Output the [x, y] coordinate of the center of the cell containing the given text.  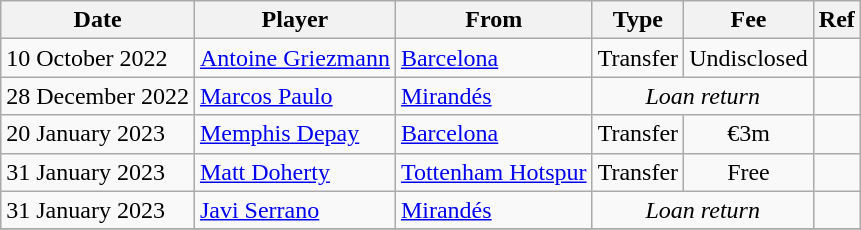
10 October 2022 [98, 58]
Tottenham Hotspur [494, 172]
Memphis Depay [294, 134]
20 January 2023 [98, 134]
€3m [749, 134]
Fee [749, 20]
Type [638, 20]
28 December 2022 [98, 96]
Date [98, 20]
Antoine Griezmann [294, 58]
From [494, 20]
Matt Doherty [294, 172]
Ref [836, 20]
Marcos Paulo [294, 96]
Undisclosed [749, 58]
Javi Serrano [294, 210]
Player [294, 20]
Free [749, 172]
